Locate the cell with the specified text and output its [X, Y] center coordinate. 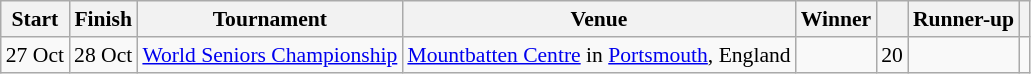
20 [892, 55]
Winner [836, 19]
Runner-up [964, 19]
Finish [103, 19]
Start [35, 19]
27 Oct [35, 55]
Tournament [270, 19]
Venue [598, 19]
World Seniors Championship [270, 55]
28 Oct [103, 55]
Mountbatten Centre in Portsmouth, England [598, 55]
